Find where the given text appears and provide that cell's center as (x, y) coordinate. 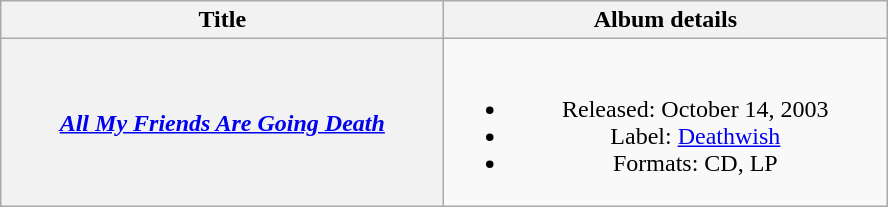
Album details (666, 20)
Title (222, 20)
All My Friends Are Going Death (222, 122)
Released: October 14, 2003Label: DeathwishFormats: CD, LP (666, 122)
